Pinpoint the cell where the given text exists, returning its (x, y) midpoint coordinate. 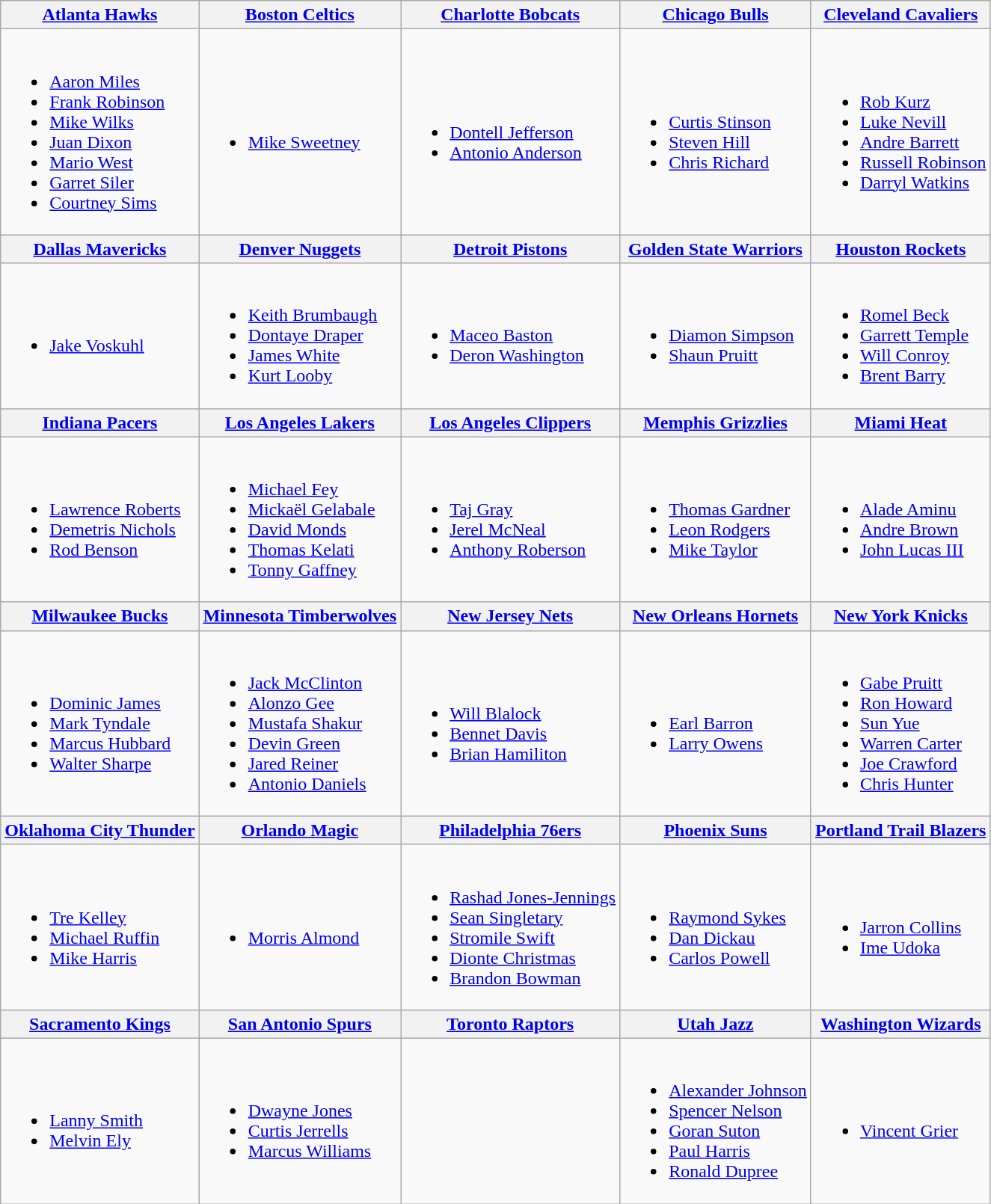
Houston Rockets (901, 249)
Will BlalockBennet DavisBrian Hamiliton (510, 723)
Sacramento Kings (100, 1024)
San Antonio Spurs (300, 1024)
Denver Nuggets (300, 249)
Jarron CollinsIme Udoka (901, 927)
Earl BarronLarry Owens (716, 723)
Toronto Raptors (510, 1024)
Atlanta Hawks (100, 15)
Thomas GardnerLeon RodgersMike Taylor (716, 519)
New Jersey Nets (510, 616)
Diamon SimpsonShaun Pruitt (716, 336)
Washington Wizards (901, 1024)
Lanny SmithMelvin Ely (100, 1120)
Mike Sweetney (300, 132)
Michael FeyMickaël GelabaleDavid MondsThomas KelatiTonny Gaffney (300, 519)
Aaron MilesFrank RobinsonMike WilksJuan DixonMario WestGarret SilerCourtney Sims (100, 132)
Raymond SykesDan DickauCarlos Powell (716, 927)
Dontell JeffersonAntonio Anderson (510, 132)
Golden State Warriors (716, 249)
Oklahoma City Thunder (100, 830)
Cleveland Cavaliers (901, 15)
Alexander JohnsonSpencer NelsonGoran SutonPaul HarrisRonald Dupree (716, 1120)
Rob KurzLuke NevillAndre BarrettRussell RobinsonDarryl Watkins (901, 132)
Charlotte Bobcats (510, 15)
Milwaukee Bucks (100, 616)
Orlando Magic (300, 830)
New York Knicks (901, 616)
Keith BrumbaughDontaye DraperJames WhiteKurt Looby (300, 336)
Indiana Pacers (100, 423)
Alade AminuAndre BrownJohn Lucas III (901, 519)
Taj GrayJerel McNealAnthony Roberson (510, 519)
Vincent Grier (901, 1120)
Portland Trail Blazers (901, 830)
Chicago Bulls (716, 15)
Dallas Mavericks (100, 249)
Romel BeckGarrett TempleWill ConroyBrent Barry (901, 336)
Curtis StinsonSteven HillChris Richard (716, 132)
Tre KelleyMichael RuffinMike Harris (100, 927)
Los Angeles Lakers (300, 423)
Memphis Grizzlies (716, 423)
Philadelphia 76ers (510, 830)
Miami Heat (901, 423)
Dominic JamesMark TyndaleMarcus HubbardWalter Sharpe (100, 723)
Lawrence RobertsDemetris NicholsRod Benson (100, 519)
Detroit Pistons (510, 249)
Jack McClintonAlonzo GeeMustafa ShakurDevin GreenJared ReinerAntonio Daniels (300, 723)
Boston Celtics (300, 15)
Minnesota Timberwolves (300, 616)
Maceo BastonDeron Washington (510, 336)
Jake Voskuhl (100, 336)
Dwayne JonesCurtis JerrellsMarcus Williams (300, 1120)
Phoenix Suns (716, 830)
Rashad Jones-JenningsSean SingletaryStromile SwiftDionte ChristmasBrandon Bowman (510, 927)
Los Angeles Clippers (510, 423)
New Orleans Hornets (716, 616)
Morris Almond (300, 927)
Gabe PruittRon HowardSun YueWarren CarterJoe CrawfordChris Hunter (901, 723)
Utah Jazz (716, 1024)
